Search for the cell housing the specified text and yield its (x, y) center coordinate. 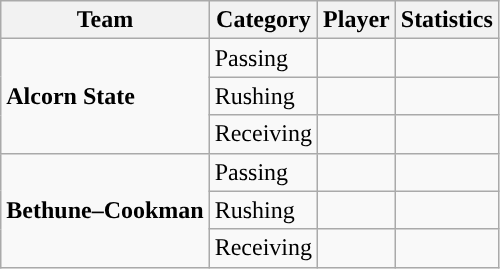
Bethune–Cookman (105, 210)
Alcorn State (105, 96)
Statistics (446, 20)
Category (263, 20)
Team (105, 20)
Player (357, 20)
